Locate the cell with the specified text and output its [x, y] center coordinate. 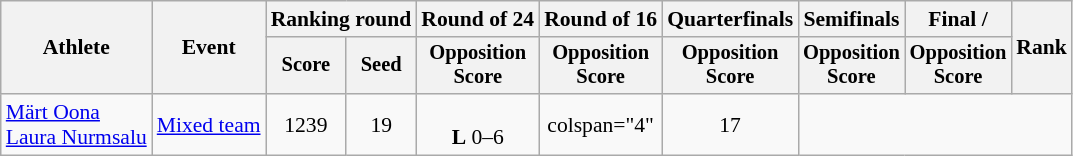
Seed [381, 66]
Mixed team [209, 124]
colspan="4" [600, 124]
Quarterfinals [730, 19]
Event [209, 48]
Final / [958, 19]
Athlete [76, 48]
Round of 16 [600, 19]
Semifinals [852, 19]
Rank [1042, 48]
1239 [306, 124]
Score [306, 66]
19 [381, 124]
Märt OonaLaura Nurmsalu [76, 124]
Ranking round [342, 19]
Round of 24 [478, 19]
L 0–6 [478, 124]
17 [730, 124]
